Scan for the cell matching the given text and deliver its [X, Y] coordinate at center. 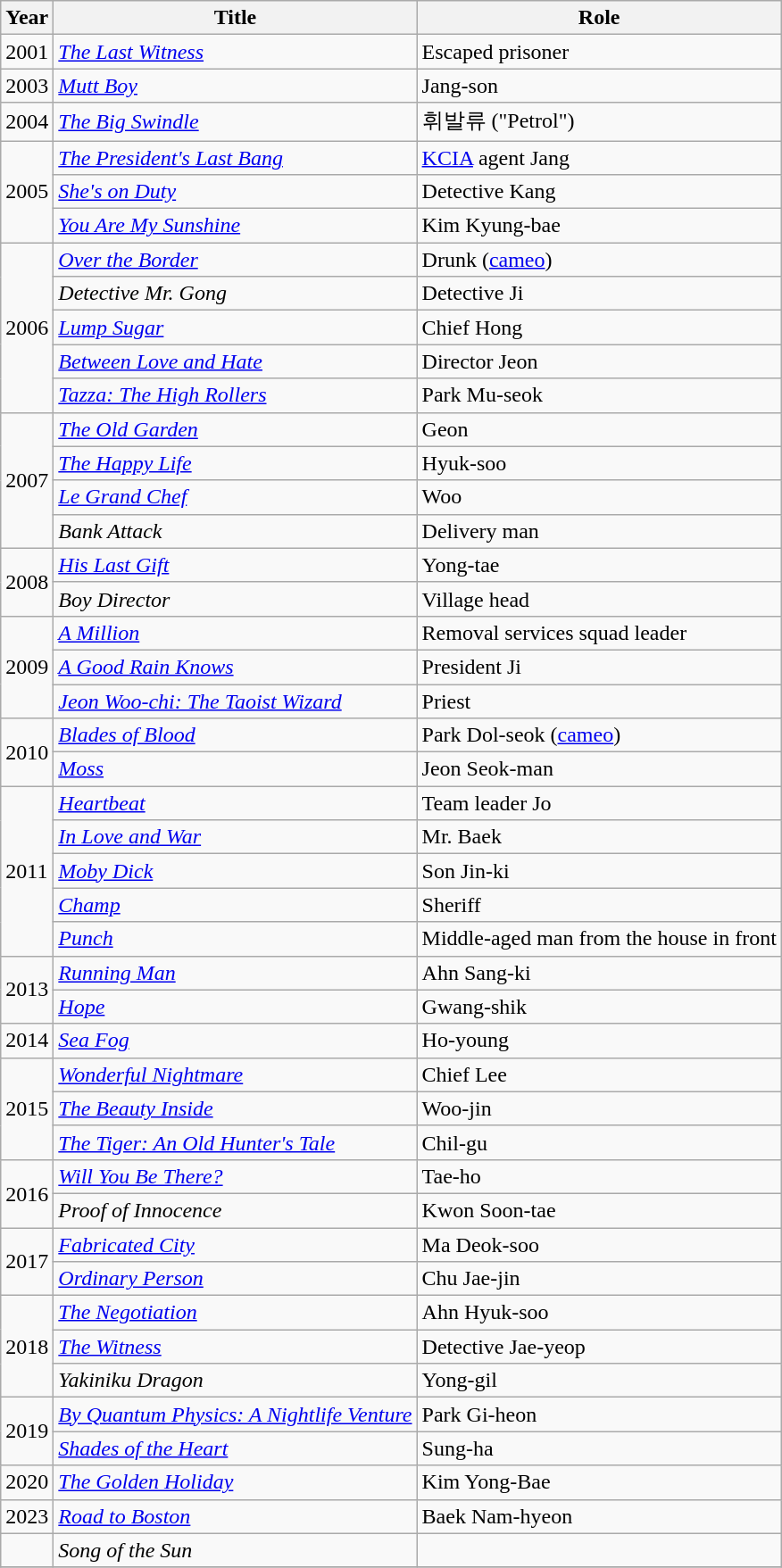
By Quantum Physics: A Nightlife Venture [236, 1415]
Over the Border [236, 260]
Le Grand Chef [236, 497]
Kim Kyung-bae [599, 226]
The Golden Holiday [236, 1482]
Wonderful Nightmare [236, 1074]
Chief Hong [599, 328]
Hope [236, 1007]
In Love and War [236, 837]
2010 [27, 752]
2023 [27, 1516]
Chief Lee [599, 1074]
Jang-son [599, 86]
Woo-jin [599, 1108]
Champ [236, 905]
Village head [599, 599]
Sheriff [599, 905]
Moby Dick [236, 871]
Will You Be There? [236, 1176]
The Negotiation [236, 1313]
Yakiniku Dragon [236, 1381]
2019 [27, 1431]
Boy Director [236, 599]
2015 [27, 1108]
The Tiger: An Old Hunter's Tale [236, 1142]
휘발류 ("Petrol") [599, 121]
2016 [27, 1193]
Mutt Boy [236, 86]
Woo [599, 497]
The President's Last Bang [236, 158]
Tae-ho [599, 1176]
Lump Sugar [236, 328]
Ahn Hyuk-soo [599, 1313]
Removal services squad leader [599, 633]
Priest [599, 701]
Escaped prisoner [599, 52]
The Last Witness [236, 52]
2004 [27, 121]
Park Mu-seok [599, 395]
2017 [27, 1262]
2014 [27, 1041]
Punch [236, 939]
Gwang-shik [599, 1007]
The Old Garden [236, 429]
KCIA agent Jang [599, 158]
2005 [27, 192]
The Happy Life [236, 463]
Moss [236, 769]
2007 [27, 480]
His Last Gift [236, 565]
Chu Jae-jin [599, 1279]
A Good Rain Knows [236, 667]
Hyuk-soo [599, 463]
2013 [27, 990]
Middle-aged man from the house in front [599, 939]
The Witness [236, 1347]
2008 [27, 582]
Yong-gil [599, 1381]
Delivery man [599, 531]
Blades of Blood [236, 735]
Mr. Baek [599, 837]
2009 [27, 667]
Year [27, 18]
The Big Swindle [236, 121]
Title [236, 18]
Baek Nam-hyeon [599, 1516]
Park Gi-heon [599, 1415]
Bank Attack [236, 531]
Drunk (cameo) [599, 260]
Ahn Sang-ki [599, 973]
2006 [27, 328]
She's on Duty [236, 192]
You Are My Sunshine [236, 226]
Role [599, 18]
Team leader Jo [599, 803]
Sea Fog [236, 1041]
Chil-gu [599, 1142]
Detective Jae-yeop [599, 1347]
Ma Deok-soo [599, 1245]
Road to Boston [236, 1516]
Detective Mr. Gong [236, 294]
Fabricated City [236, 1245]
Kim Yong-Bae [599, 1482]
The Beauty Inside [236, 1108]
2001 [27, 52]
2020 [27, 1482]
Ordinary Person [236, 1279]
Sung-ha [599, 1448]
Park Dol-seok (cameo) [599, 735]
Detective Ji [599, 294]
Between Love and Hate [236, 361]
Director Jeon [599, 361]
President Ji [599, 667]
Geon [599, 429]
Detective Kang [599, 192]
Running Man [236, 973]
Ho-young [599, 1041]
Proof of Innocence [236, 1210]
2003 [27, 86]
2018 [27, 1347]
Tazza: The High Rollers [236, 395]
Song of the Sun [236, 1550]
2011 [27, 871]
Jeon Woo-chi: The Taoist Wizard [236, 701]
Yong-tae [599, 565]
Shades of the Heart [236, 1448]
Jeon Seok-man [599, 769]
Son Jin-ki [599, 871]
Kwon Soon-tae [599, 1210]
Heartbeat [236, 803]
A Million [236, 633]
